Pinpoint the cell where the given text exists, returning its [x, y] midpoint coordinate. 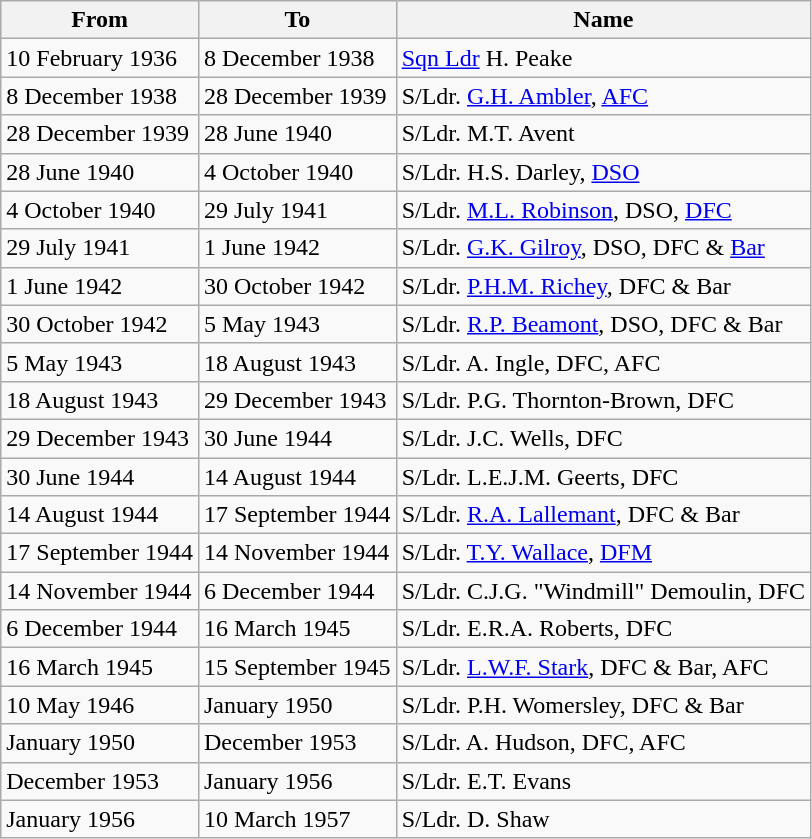
S/Ldr. A. Hudson, DFC, AFC [603, 743]
S/Ldr. R.A. Lallemant, DFC & Bar [603, 515]
S/Ldr. P.H.M. Richey, DFC & Bar [603, 286]
S/Ldr. E.T. Evans [603, 781]
S/Ldr. A. Ingle, DFC, AFC [603, 362]
15 September 1945 [297, 667]
S/Ldr. T.Y. Wallace, DFM [603, 553]
S/Ldr. R.P. Beamont, DSO, DFC & Bar [603, 324]
S/Ldr. P.H. Womersley, DFC & Bar [603, 705]
S/Ldr. P.G. Thornton-Brown, DFC [603, 400]
S/Ldr. L.E.J.M. Geerts, DFC [603, 477]
10 February 1936 [100, 58]
S/Ldr. J.C. Wells, DFC [603, 438]
To [297, 20]
Name [603, 20]
10 March 1957 [297, 819]
S/Ldr. D. Shaw [603, 819]
S/Ldr. M.L. Robinson, DSO, DFC [603, 210]
Sqn Ldr H. Peake [603, 58]
10 May 1946 [100, 705]
From [100, 20]
S/Ldr. G.K. Gilroy, DSO, DFC & Bar [603, 248]
S/Ldr. M.T. Avent [603, 134]
S/Ldr. G.H. Ambler, AFC [603, 96]
S/Ldr. H.S. Darley, DSO [603, 172]
S/Ldr. L.W.F. Stark, DFC & Bar, AFC [603, 667]
S/Ldr. C.J.G. "Windmill" Demoulin, DFC [603, 591]
S/Ldr. E.R.A. Roberts, DFC [603, 629]
